Pinpoint the cell where the given text exists, returning its (X, Y) midpoint coordinate. 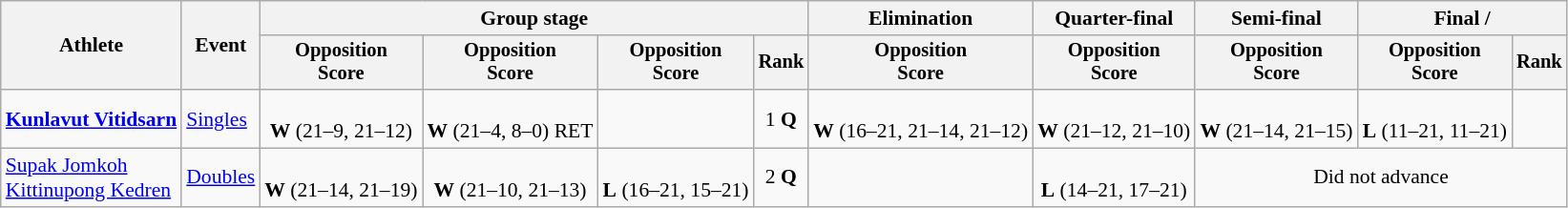
W (16–21, 21–14, 21–12) (920, 118)
L (14–21, 17–21) (1114, 177)
Final / (1462, 18)
Singles (220, 118)
W (21–4, 8–0) RET (511, 118)
W (21–10, 21–13) (511, 177)
W (21–14, 21–15) (1276, 118)
L (11–21, 11–21) (1435, 118)
Athlete (92, 46)
Event (220, 46)
Semi-final (1276, 18)
L (16–21, 15–21) (676, 177)
Supak JomkohKittinupong Kedren (92, 177)
W (21–9, 21–12) (341, 118)
Group stage (534, 18)
2 Q (782, 177)
Quarter-final (1114, 18)
W (21–14, 21–19) (341, 177)
Doubles (220, 177)
Elimination (920, 18)
W (21–12, 21–10) (1114, 118)
Kunlavut Vitidsarn (92, 118)
1 Q (782, 118)
Did not advance (1380, 177)
